Pinpoint the cell where the given text exists, returning its [x, y] midpoint coordinate. 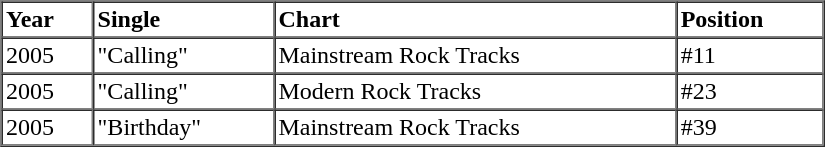
#23 [750, 92]
#11 [750, 56]
"Birthday" [184, 128]
Chart [475, 20]
Modern Rock Tracks [475, 92]
#39 [750, 128]
Single [184, 20]
Position [750, 20]
Year [48, 20]
